Extract the [X, Y] coordinate from the center of the cell holding the provided text.  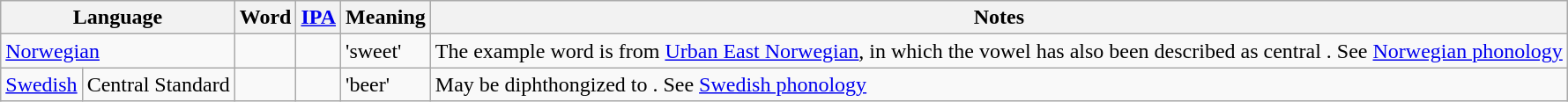
'sweet' [386, 51]
'beer' [386, 84]
May be diphthongized to . See Swedish phonology [999, 84]
IPA [319, 18]
The example word is from Urban East Norwegian, in which the vowel has also been described as central . See Norwegian phonology [999, 51]
Central Standard [159, 84]
Meaning [386, 18]
Swedish [41, 84]
Norwegian [118, 51]
Word [265, 18]
Notes [999, 18]
Language [118, 18]
